Detect which cell encompasses the target text, then output its (x, y) center coordinate. 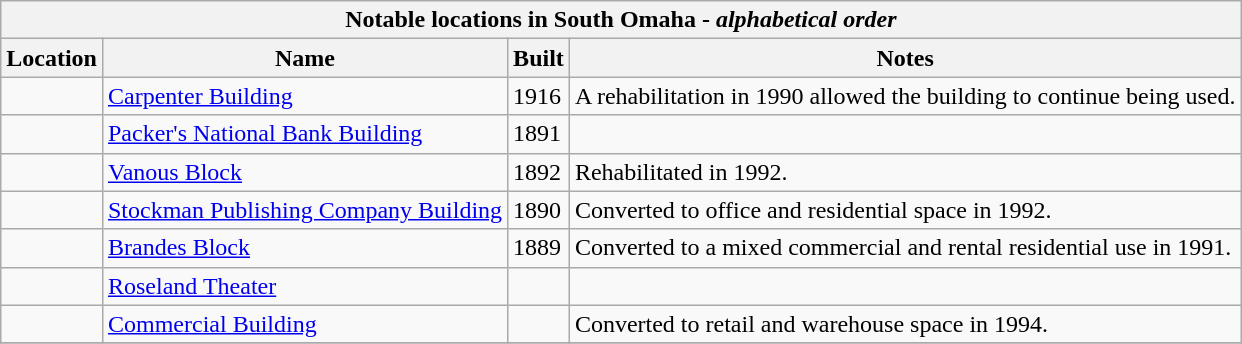
1890 (539, 210)
Converted to a mixed commercial and rental residential use in 1991. (905, 248)
Vanous Block (304, 172)
Name (304, 58)
Commercial Building (304, 324)
Rehabilitated in 1992. (905, 172)
Location (52, 58)
Notes (905, 58)
Built (539, 58)
Notable locations in South Omaha - alphabetical order (621, 20)
Converted to retail and warehouse space in 1994. (905, 324)
Converted to office and residential space in 1992. (905, 210)
Packer's National Bank Building (304, 134)
1891 (539, 134)
Brandes Block (304, 248)
Carpenter Building (304, 96)
Stockman Publishing Company Building (304, 210)
1892 (539, 172)
1889 (539, 248)
A rehabilitation in 1990 allowed the building to continue being used. (905, 96)
Roseland Theater (304, 286)
1916 (539, 96)
